From the cell containing the given text, extract its center point as [X, Y] coordinate. 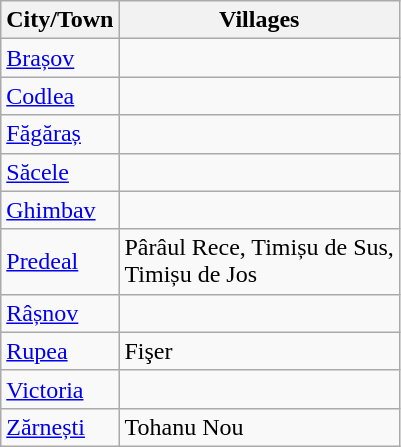
Villages [259, 20]
Victoria [60, 389]
Predeal [60, 262]
Râșnov [60, 313]
City/Town [60, 20]
Pârâul Rece, Timișu de Sus,Timișu de Jos [259, 262]
Ghimbav [60, 210]
Codlea [60, 96]
Zărnești [60, 427]
Făgăraș [60, 134]
Rupea [60, 351]
Fişer [259, 351]
Brașov [60, 58]
Săcele [60, 172]
Tohanu Nou [259, 427]
